For the text-containing cell, return its midpoint in (x, y) coordinate format. 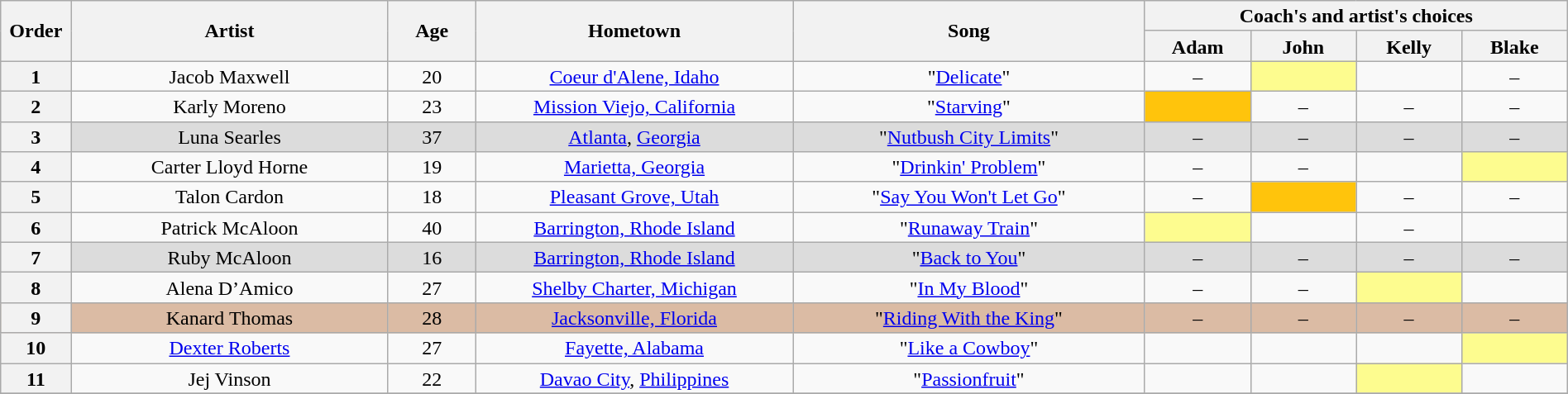
3 (36, 137)
Luna Searles (230, 137)
4 (36, 167)
John (1303, 46)
Patrick McAloon (230, 228)
Song (969, 31)
2 (36, 106)
1 (36, 76)
"Delicate" (969, 76)
Shelby Charter, Michigan (633, 287)
6 (36, 228)
Kanard Thomas (230, 317)
7 (36, 258)
8 (36, 287)
Jacob Maxwell (230, 76)
Davao City, Philippines (633, 378)
Hometown (633, 31)
"Runaway Train" (969, 228)
Coach's and artist's choices (1356, 17)
Jej Vinson (230, 378)
Fayette, Alabama (633, 349)
Dexter Roberts (230, 349)
20 (432, 76)
Pleasant Grove, Utah (633, 197)
"Like a Cowboy" (969, 349)
Karly Moreno (230, 106)
Order (36, 31)
Coeur d'Alene, Idaho (633, 76)
37 (432, 137)
28 (432, 317)
"Drinkin' Problem" (969, 167)
18 (432, 197)
19 (432, 167)
Ruby McAloon (230, 258)
Mission Viejo, California (633, 106)
"Starving" (969, 106)
"In My Blood" (969, 287)
22 (432, 378)
5 (36, 197)
Artist (230, 31)
Kelly (1409, 46)
Adam (1198, 46)
Talon Cardon (230, 197)
"Riding With the King" (969, 317)
Jacksonville, Florida (633, 317)
Carter Lloyd Horne (230, 167)
Atlanta, Georgia (633, 137)
9 (36, 317)
Blake (1514, 46)
Marietta, Georgia (633, 167)
"Say You Won't Let Go" (969, 197)
"Nutbush City Limits" (969, 137)
23 (432, 106)
Age (432, 31)
Alena D’Amico (230, 287)
"Passionfruit" (969, 378)
"Back to You" (969, 258)
40 (432, 228)
10 (36, 349)
16 (432, 258)
11 (36, 378)
